Determine the [X, Y] coordinate at the center of the cell enclosing the given text.  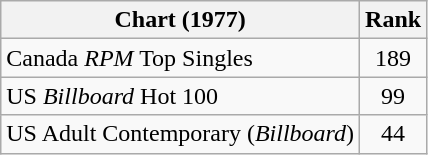
44 [394, 134]
Canada RPM Top Singles [180, 58]
99 [394, 96]
US Adult Contemporary (Billboard) [180, 134]
Rank [394, 20]
Chart (1977) [180, 20]
189 [394, 58]
US Billboard Hot 100 [180, 96]
